Search for the cell housing the specified text and yield its [x, y] center coordinate. 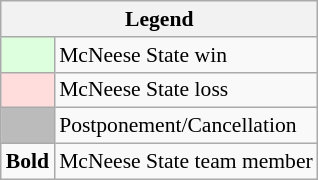
Legend [160, 19]
McNeese State team member [186, 162]
McNeese State win [186, 55]
Postponement/Cancellation [186, 126]
Bold [28, 162]
McNeese State loss [186, 90]
